Find where the given text appears and provide that cell's center as (X, Y) coordinate. 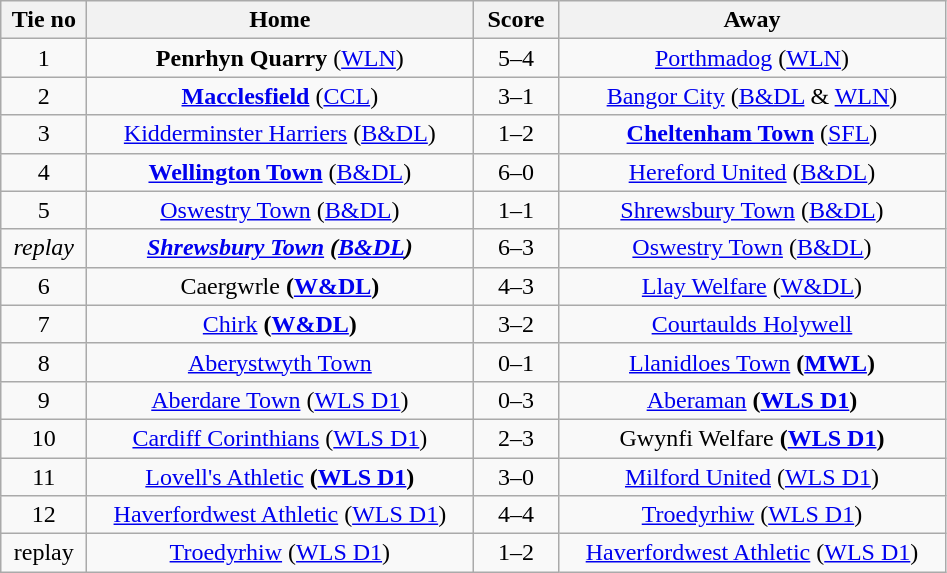
Score (516, 20)
1–1 (516, 210)
Hereford United (B&DL) (752, 172)
4–3 (516, 286)
Kidderminster Harriers (B&DL) (280, 134)
Tie no (44, 20)
Bangor City (B&DL & WLN) (752, 96)
Home (280, 20)
Llay Welfare (W&DL) (752, 286)
1 (44, 58)
0–3 (516, 400)
Lovell's Athletic (WLS D1) (280, 477)
2 (44, 96)
Away (752, 20)
Caergwrle (W&DL) (280, 286)
Chirk (W&DL) (280, 324)
Macclesfield (CCL) (280, 96)
3–2 (516, 324)
Milford United (WLS D1) (752, 477)
Wellington Town (B&DL) (280, 172)
Cardiff Corinthians (WLS D1) (280, 438)
Aberdare Town (WLS D1) (280, 400)
6–0 (516, 172)
Aberaman (WLS D1) (752, 400)
0–1 (516, 362)
6–3 (516, 248)
4 (44, 172)
3–1 (516, 96)
2–3 (516, 438)
Aberystwyth Town (280, 362)
Cheltenham Town (SFL) (752, 134)
Courtaulds Holywell (752, 324)
5–4 (516, 58)
3 (44, 134)
5 (44, 210)
8 (44, 362)
12 (44, 515)
Porthmadog (WLN) (752, 58)
Gwynfi Welfare (WLS D1) (752, 438)
Penrhyn Quarry (WLN) (280, 58)
6 (44, 286)
7 (44, 324)
3–0 (516, 477)
9 (44, 400)
11 (44, 477)
Llanidloes Town (MWL) (752, 362)
10 (44, 438)
4–4 (516, 515)
